Return [X, Y] of the center of cell containing provided text 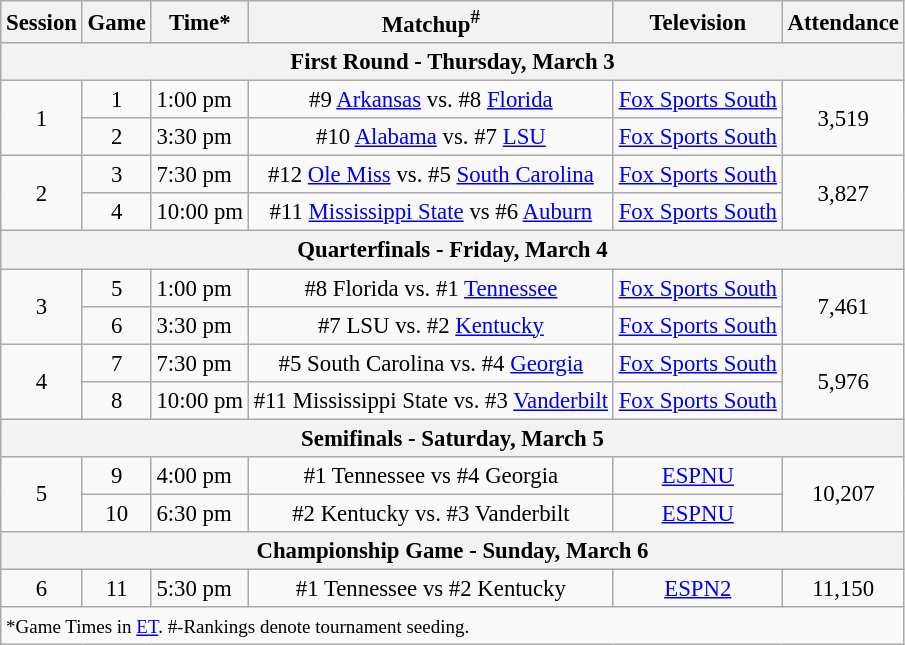
Game [116, 22]
11 [116, 588]
#1 Tennessee vs #4 Georgia [430, 476]
3,519 [843, 118]
#7 LSU vs. #2 Kentucky [430, 325]
#8 Florida vs. #1 Tennessee [430, 288]
#10 Alabama vs. #7 LSU [430, 137]
Matchup# [430, 22]
Television [698, 22]
5:30 pm [200, 588]
5,976 [843, 382]
Attendance [843, 22]
#11 Mississippi State vs #6 Auburn [430, 213]
4:00 pm [200, 476]
#1 Tennessee vs #2 Kentucky [430, 588]
*Game Times in ET. #-Rankings denote tournament seeding. [452, 626]
Session [42, 22]
6:30 pm [200, 513]
#5 South Carolina vs. #4 Georgia [430, 363]
Championship Game - Sunday, March 6 [452, 551]
9 [116, 476]
#12 Ole Miss vs. #5 South Carolina [430, 175]
10,207 [843, 494]
ESPN2 [698, 588]
First Round - Thursday, March 3 [452, 62]
Time* [200, 22]
Quarterfinals - Friday, March 4 [452, 250]
7 [116, 363]
#11 Mississippi State vs. #3 Vanderbilt [430, 400]
11,150 [843, 588]
3,827 [843, 194]
#9 Arkansas vs. #8 Florida [430, 100]
8 [116, 400]
7,461 [843, 306]
Semifinals - Saturday, March 5 [452, 438]
#2 Kentucky vs. #3 Vanderbilt [430, 513]
10 [116, 513]
